Output the (X, Y) coordinate of the center of the cell containing the given text.  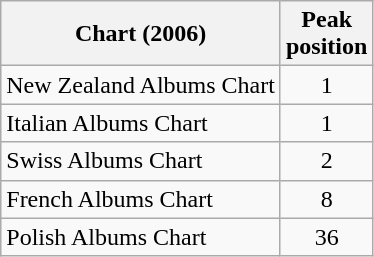
Chart (2006) (141, 34)
Swiss Albums Chart (141, 161)
New Zealand Albums Chart (141, 85)
Polish Albums Chart (141, 237)
Peakposition (326, 34)
36 (326, 237)
French Albums Chart (141, 199)
Italian Albums Chart (141, 123)
2 (326, 161)
8 (326, 199)
